Identify which cell holds the provided text, then report its [x, y] central coordinate. 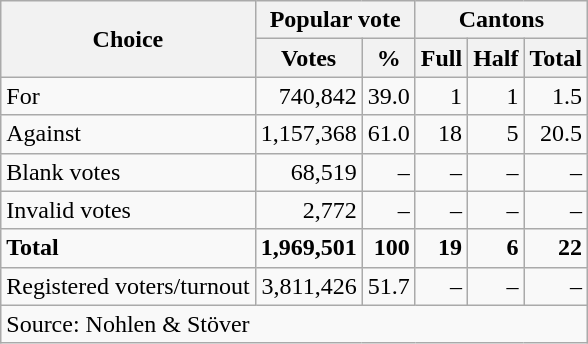
68,519 [308, 172]
6 [496, 248]
1,969,501 [308, 248]
19 [441, 248]
Popular vote [335, 20]
Invalid votes [128, 210]
740,842 [308, 96]
2,772 [308, 210]
Cantons [501, 20]
1.5 [556, 96]
20.5 [556, 134]
Source: Nohlen & Stöver [294, 324]
Votes [308, 58]
% [388, 58]
39.0 [388, 96]
Half [496, 58]
Full [441, 58]
Choice [128, 39]
For [128, 96]
5 [496, 134]
Against [128, 134]
51.7 [388, 286]
3,811,426 [308, 286]
61.0 [388, 134]
100 [388, 248]
Registered voters/turnout [128, 286]
22 [556, 248]
1,157,368 [308, 134]
Blank votes [128, 172]
18 [441, 134]
